Capture the cell that displays the provided text and extract its [x, y] central coordinate. 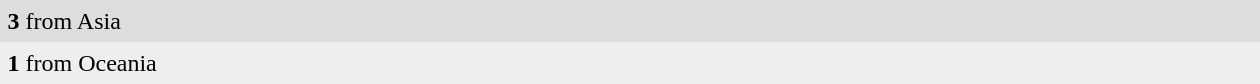
3 from Asia [176, 21]
1 from Oceania [176, 63]
